Output the (x, y) coordinate of the center of the cell containing the given text.  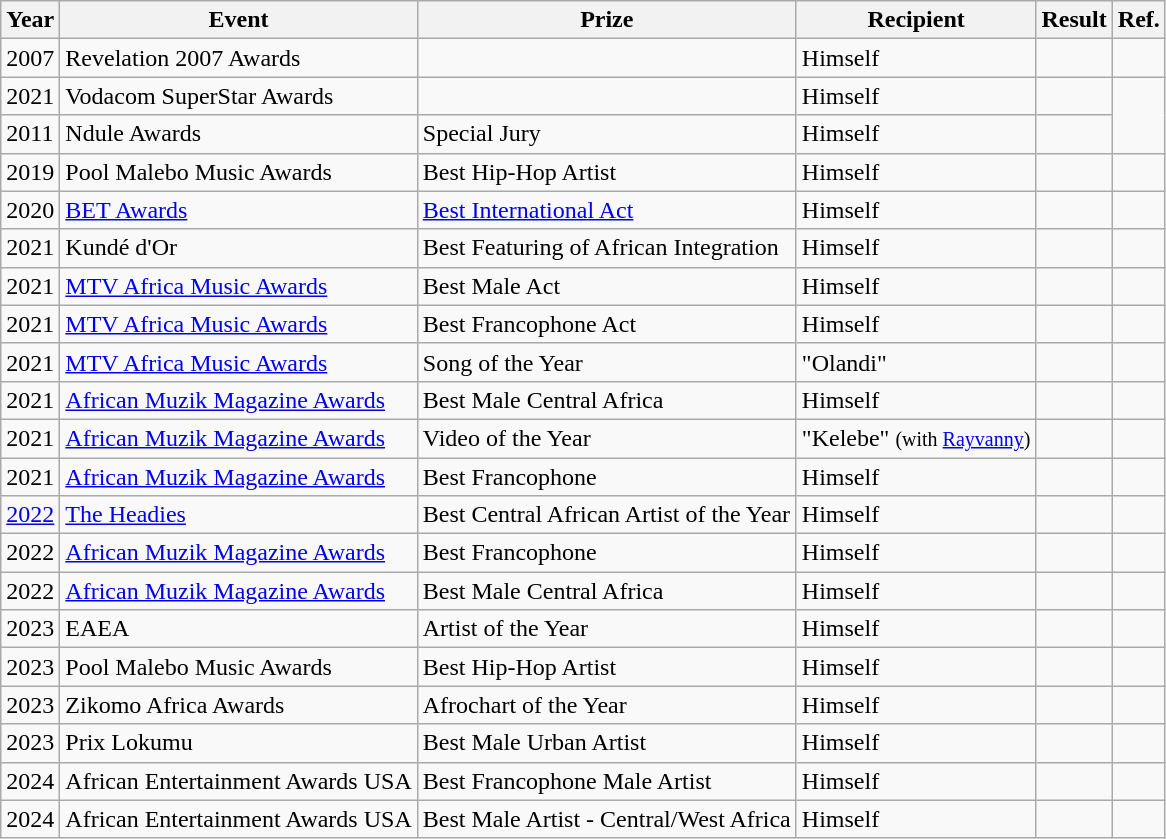
Song of the Year (606, 362)
Zikomo Africa Awards (238, 705)
BET Awards (238, 210)
Artist of the Year (606, 629)
Prix Lokumu (238, 743)
2007 (30, 58)
Ndule Awards (238, 134)
The Headies (238, 515)
Special Jury (606, 134)
Revelation 2007 Awards (238, 58)
Best Male Act (606, 286)
Best Francophone Male Artist (606, 781)
Prize (606, 20)
Recipient (916, 20)
Video of the Year (606, 438)
2019 (30, 172)
Afrochart of the Year (606, 705)
Event (238, 20)
EAEA (238, 629)
Best Male Artist - Central/West Africa (606, 819)
Ref. (1138, 20)
Vodacom SuperStar Awards (238, 96)
2011 (30, 134)
"Olandi" (916, 362)
Best Featuring of African Integration (606, 248)
Best Male Urban Artist (606, 743)
Year (30, 20)
"Kelebe" (with Rayvanny) (916, 438)
Best Central African Artist of the Year (606, 515)
Best International Act (606, 210)
Result (1074, 20)
Best Francophone Act (606, 324)
2020 (30, 210)
Kundé d'Or (238, 248)
